Return [X, Y] of the center of cell containing provided text 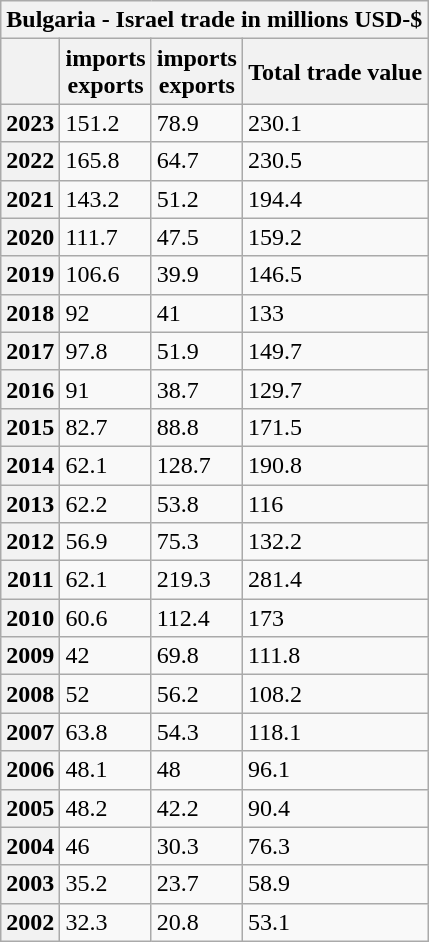
111.8 [334, 656]
35.2 [106, 884]
149.7 [334, 351]
230.5 [334, 161]
76.3 [334, 846]
2022 [30, 161]
48.2 [106, 808]
2020 [30, 237]
46 [106, 846]
2015 [30, 427]
2007 [30, 732]
151.2 [106, 123]
48.1 [106, 770]
97.8 [106, 351]
47.5 [196, 237]
88.8 [196, 427]
2002 [30, 922]
2018 [30, 313]
32.3 [106, 922]
2021 [30, 199]
38.7 [196, 389]
52 [106, 694]
171.5 [334, 427]
2011 [30, 580]
2004 [30, 846]
Bulgaria - Israel trade in millions USD-$ [214, 20]
51.2 [196, 199]
132.2 [334, 542]
30.3 [196, 846]
64.7 [196, 161]
133 [334, 313]
48 [196, 770]
111.7 [106, 237]
23.7 [196, 884]
41 [196, 313]
116 [334, 503]
39.9 [196, 275]
194.4 [334, 199]
92 [106, 313]
2013 [30, 503]
69.8 [196, 656]
2006 [30, 770]
2016 [30, 389]
118.1 [334, 732]
42.2 [196, 808]
Total trade value [334, 72]
90.4 [334, 808]
2003 [30, 884]
108.2 [334, 694]
75.3 [196, 542]
128.7 [196, 465]
60.6 [106, 618]
2019 [30, 275]
112.4 [196, 618]
78.9 [196, 123]
62.2 [106, 503]
146.5 [334, 275]
106.6 [106, 275]
2008 [30, 694]
51.9 [196, 351]
143.2 [106, 199]
2005 [30, 808]
56.2 [196, 694]
56.9 [106, 542]
219.3 [196, 580]
2014 [30, 465]
129.7 [334, 389]
96.1 [334, 770]
82.7 [106, 427]
63.8 [106, 732]
281.4 [334, 580]
91 [106, 389]
165.8 [106, 161]
2012 [30, 542]
53.1 [334, 922]
2010 [30, 618]
2023 [30, 123]
173 [334, 618]
20.8 [196, 922]
42 [106, 656]
190.8 [334, 465]
54.3 [196, 732]
58.9 [334, 884]
159.2 [334, 237]
2009 [30, 656]
2017 [30, 351]
230.1 [334, 123]
53.8 [196, 503]
